Scan for the cell matching the given text and deliver its [x, y] coordinate at center. 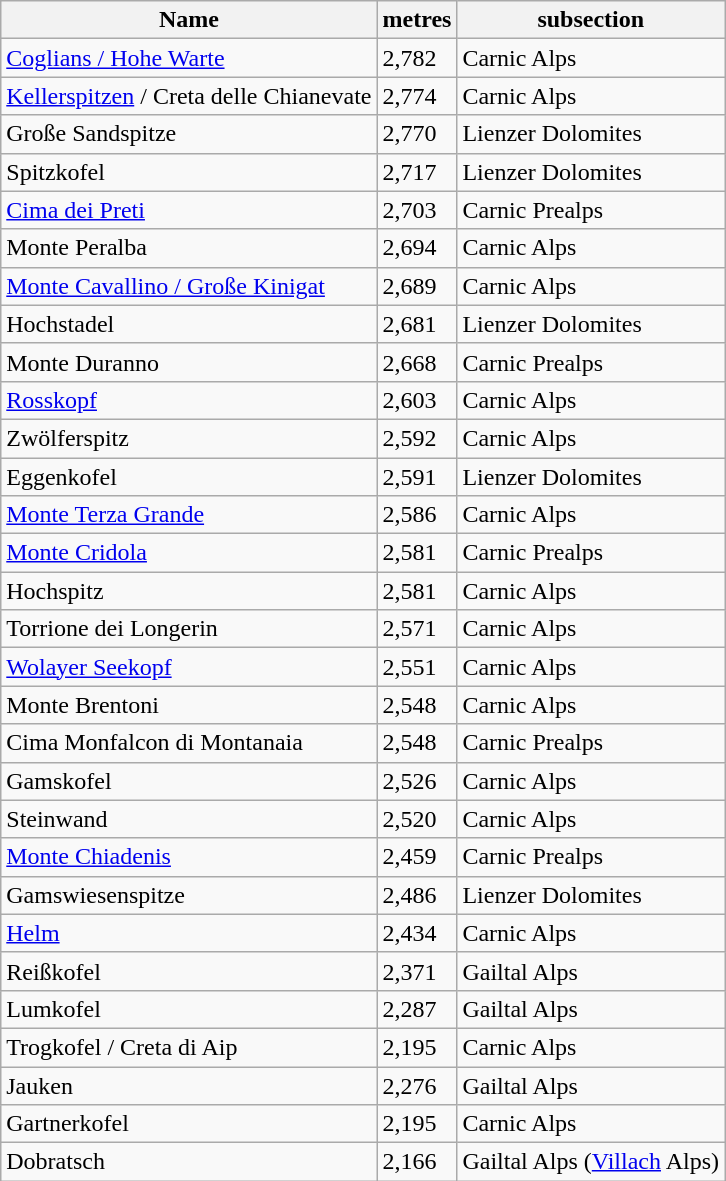
Hochstadel [189, 324]
Jauken [189, 1085]
2,459 [417, 857]
2,526 [417, 781]
2,689 [417, 286]
Rosskopf [189, 400]
2,551 [417, 667]
Dobratsch [189, 1162]
subsection [591, 20]
Lumkofel [189, 1009]
Kellerspitzen / Creta delle Chianevate [189, 96]
Monte Cavallino / Große Kinigat [189, 286]
Gamskofel [189, 781]
2,774 [417, 96]
Zwölferspitz [189, 438]
Große Sandspitze [189, 134]
Monte Peralba [189, 248]
Cima Monfalcon di Montanaia [189, 743]
Cima dei Preti [189, 210]
2,603 [417, 400]
Steinwand [189, 819]
Gailtal Alps (Villach Alps) [591, 1162]
Helm [189, 933]
2,591 [417, 477]
Reißkofel [189, 971]
2,276 [417, 1085]
Monte Brentoni [189, 705]
Monte Duranno [189, 362]
Name [189, 20]
2,717 [417, 172]
2,486 [417, 895]
2,681 [417, 324]
Monte Cridola [189, 553]
2,668 [417, 362]
Hochspitz [189, 591]
Gartnerkofel [189, 1124]
2,371 [417, 971]
Monte Terza Grande [189, 515]
2,782 [417, 58]
2,434 [417, 933]
Eggenkofel [189, 477]
2,694 [417, 248]
2,287 [417, 1009]
2,166 [417, 1162]
metres [417, 20]
Spitzkofel [189, 172]
2,592 [417, 438]
2,703 [417, 210]
Trogkofel / Creta di Aip [189, 1047]
Torrione dei Longerin [189, 629]
Gamswiesenspitze [189, 895]
2,571 [417, 629]
2,770 [417, 134]
2,586 [417, 515]
2,520 [417, 819]
Wolayer Seekopf [189, 667]
Coglians / Hohe Warte [189, 58]
Monte Chiadenis [189, 857]
